Identify which cell holds the provided text, then report its [x, y] central coordinate. 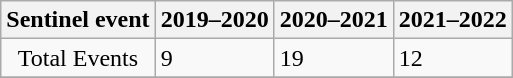
12 [452, 58]
2019–2020 [214, 20]
19 [334, 58]
2021–2022 [452, 20]
2020–2021 [334, 20]
Sentinel event [78, 20]
9 [214, 58]
Total Events [78, 58]
